Locate the cell with the specified text and output its (X, Y) center coordinate. 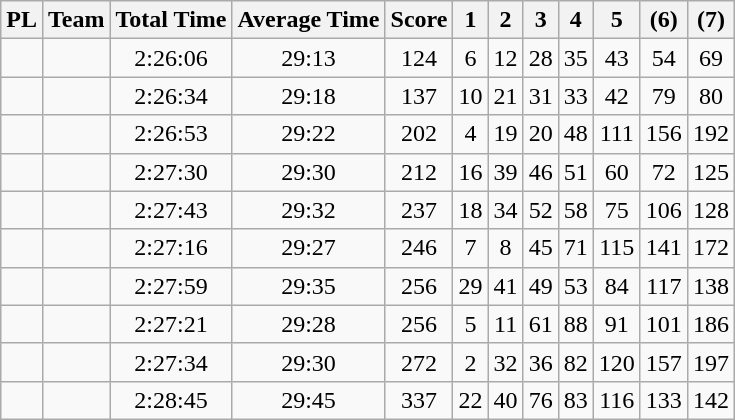
29:22 (308, 134)
192 (710, 134)
8 (506, 248)
141 (664, 248)
34 (506, 210)
237 (419, 210)
172 (710, 248)
71 (576, 248)
49 (540, 286)
6 (470, 58)
76 (540, 400)
32 (506, 362)
(7) (710, 20)
137 (419, 96)
2:27:59 (171, 286)
82 (576, 362)
138 (710, 286)
80 (710, 96)
2:28:45 (171, 400)
36 (540, 362)
19 (506, 134)
Team (76, 20)
10 (470, 96)
58 (576, 210)
29:18 (308, 96)
29:45 (308, 400)
29 (470, 286)
35 (576, 58)
156 (664, 134)
16 (470, 172)
133 (664, 400)
2:27:21 (171, 324)
29:28 (308, 324)
21 (506, 96)
142 (710, 400)
91 (616, 324)
Total Time (171, 20)
79 (664, 96)
29:32 (308, 210)
51 (576, 172)
61 (540, 324)
12 (506, 58)
60 (616, 172)
39 (506, 172)
88 (576, 324)
125 (710, 172)
1 (470, 20)
40 (506, 400)
11 (506, 324)
75 (616, 210)
29:13 (308, 58)
Score (419, 20)
157 (664, 362)
42 (616, 96)
22 (470, 400)
31 (540, 96)
29:35 (308, 286)
41 (506, 286)
117 (664, 286)
28 (540, 58)
212 (419, 172)
72 (664, 172)
115 (616, 248)
48 (576, 134)
43 (616, 58)
186 (710, 324)
33 (576, 96)
246 (419, 248)
337 (419, 400)
20 (540, 134)
(6) (664, 20)
46 (540, 172)
2:26:34 (171, 96)
272 (419, 362)
2:27:30 (171, 172)
197 (710, 362)
84 (616, 286)
202 (419, 134)
2:27:16 (171, 248)
124 (419, 58)
PL (22, 20)
2:26:06 (171, 58)
7 (470, 248)
3 (540, 20)
83 (576, 400)
2:26:53 (171, 134)
53 (576, 286)
111 (616, 134)
Average Time (308, 20)
128 (710, 210)
45 (540, 248)
52 (540, 210)
2:27:43 (171, 210)
18 (470, 210)
69 (710, 58)
2:27:34 (171, 362)
120 (616, 362)
106 (664, 210)
116 (616, 400)
54 (664, 58)
101 (664, 324)
29:27 (308, 248)
